Find where the given text appears and provide that cell's center as (x, y) coordinate. 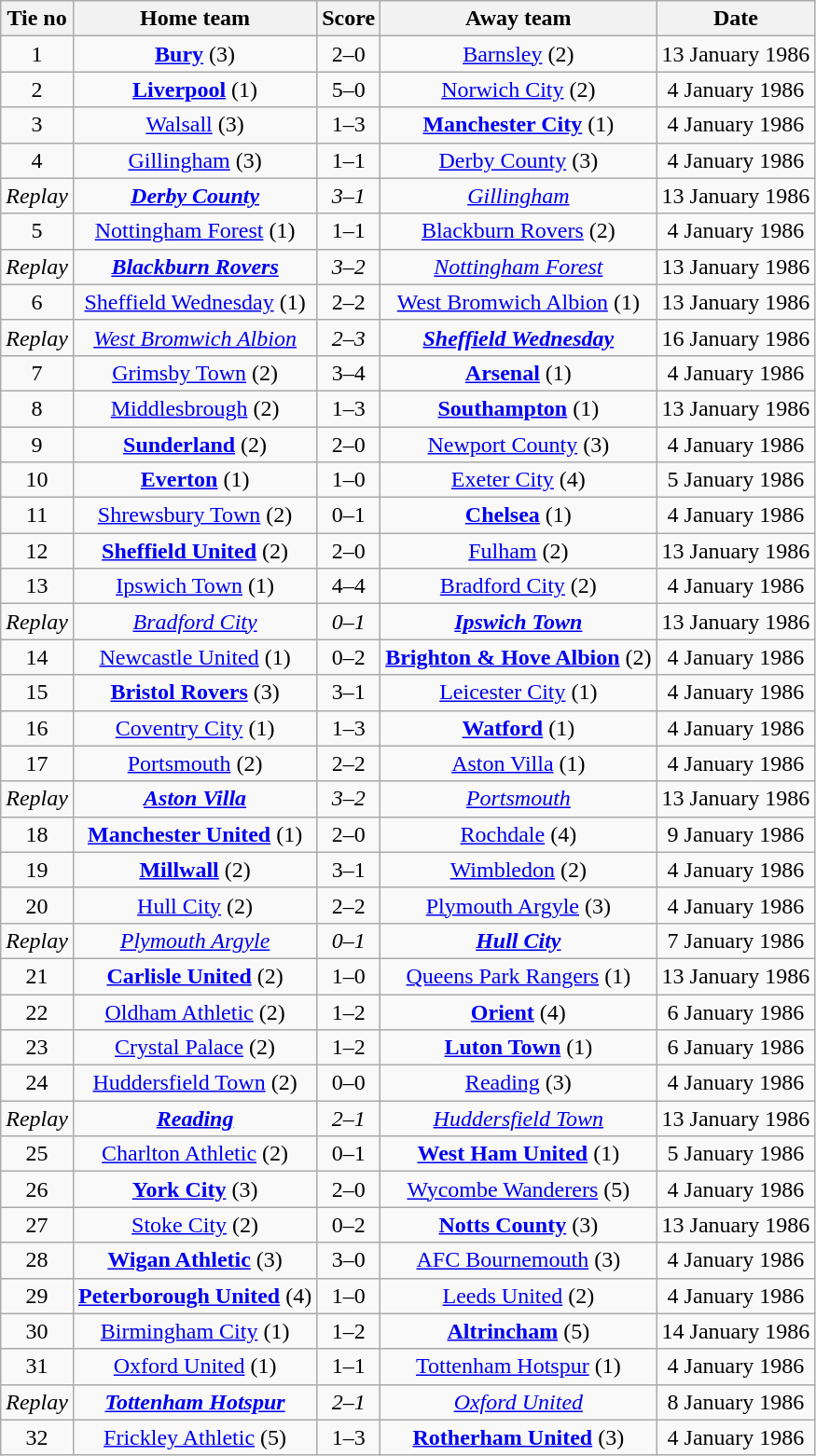
15 (37, 693)
Blackburn Rovers (2) (519, 231)
6 (37, 302)
Aston Villa (1) (519, 763)
Exeter City (4) (519, 480)
York City (3) (194, 1189)
Plymouth Argyle (3) (519, 905)
Walsall (3) (194, 125)
3 (37, 125)
Tottenham Hotspur (1) (519, 1367)
9 (37, 445)
Reading (3) (519, 1083)
0–0 (349, 1083)
Plymouth Argyle (194, 941)
Orient (4) (519, 1011)
Luton Town (1) (519, 1048)
Derby County (3) (519, 160)
9 January 1986 (736, 834)
Derby County (194, 196)
Sheffield Wednesday (519, 337)
7 January 1986 (736, 941)
Altrincham (5) (519, 1331)
Everton (1) (194, 480)
Oxford United (519, 1402)
Bradford City (194, 622)
Wimbledon (2) (519, 870)
2–3 (349, 337)
Away team (519, 19)
Huddersfield Town (519, 1119)
Barnsley (2) (519, 54)
Millwall (2) (194, 870)
Newcastle United (1) (194, 657)
Portsmouth (2) (194, 763)
28 (37, 1260)
Tie no (37, 19)
Bristol Rovers (3) (194, 693)
19 (37, 870)
Norwich City (2) (519, 89)
4–4 (349, 586)
Bradford City (2) (519, 586)
16 (37, 728)
16 January 1986 (736, 337)
Rochdale (4) (519, 834)
Peterborough United (4) (194, 1296)
12 (37, 551)
Shrewsbury Town (2) (194, 515)
Frickley Athletic (5) (194, 1437)
Grimsby Town (2) (194, 373)
Stoke City (2) (194, 1225)
Gillingham (3) (194, 160)
Wigan Athletic (3) (194, 1260)
21 (37, 976)
Nottingham Forest (1) (194, 231)
Fulham (2) (519, 551)
3–0 (349, 1260)
18 (37, 834)
Aston Villa (194, 799)
Hull City (2) (194, 905)
West Bromwich Albion (1) (519, 302)
26 (37, 1189)
Wycombe Wanderers (5) (519, 1189)
30 (37, 1331)
Sheffield Wednesday (1) (194, 302)
22 (37, 1011)
Ipswich Town (519, 622)
3–4 (349, 373)
14 January 1986 (736, 1331)
Oldham Athletic (2) (194, 1011)
Score (349, 19)
Ipswich Town (1) (194, 586)
Portsmouth (519, 799)
Southampton (1) (519, 408)
Watford (1) (519, 728)
10 (37, 480)
8 (37, 408)
Tottenham Hotspur (194, 1402)
Leicester City (1) (519, 693)
2 (37, 89)
Date (736, 19)
AFC Bournemouth (3) (519, 1260)
24 (37, 1083)
Nottingham Forest (519, 267)
Reading (194, 1119)
23 (37, 1048)
Sunderland (2) (194, 445)
Oxford United (1) (194, 1367)
31 (37, 1367)
7 (37, 373)
8 January 1986 (736, 1402)
14 (37, 657)
Arsenal (1) (519, 373)
Chelsea (1) (519, 515)
17 (37, 763)
Rotherham United (3) (519, 1437)
29 (37, 1296)
Carlisle United (2) (194, 976)
Notts County (3) (519, 1225)
1 (37, 54)
5–0 (349, 89)
25 (37, 1154)
Brighton & Hove Albion (2) (519, 657)
Sheffield United (2) (194, 551)
27 (37, 1225)
Coventry City (1) (194, 728)
11 (37, 515)
Charlton Athletic (2) (194, 1154)
4 (37, 160)
Manchester City (1) (519, 125)
13 (37, 586)
Hull City (519, 941)
West Ham United (1) (519, 1154)
5 (37, 231)
Newport County (3) (519, 445)
Huddersfield Town (2) (194, 1083)
Gillingham (519, 196)
Manchester United (1) (194, 834)
Liverpool (1) (194, 89)
Middlesbrough (2) (194, 408)
Blackburn Rovers (194, 267)
West Bromwich Albion (194, 337)
20 (37, 905)
Queens Park Rangers (1) (519, 976)
Birmingham City (1) (194, 1331)
Leeds United (2) (519, 1296)
Crystal Palace (2) (194, 1048)
32 (37, 1437)
Bury (3) (194, 54)
Home team (194, 19)
